Find where the given text appears and provide that cell's center as [x, y] coordinate. 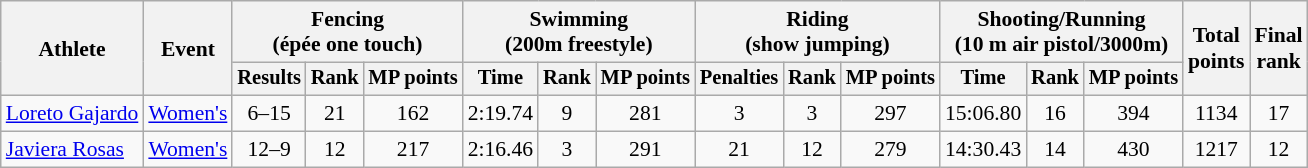
279 [890, 150]
Penalties [739, 79]
Swimming (200m freestyle) [579, 32]
12–9 [269, 150]
Event [188, 48]
Riding (show jumping) [818, 32]
Fencing (épée one touch) [347, 32]
Finalrank [1279, 48]
15:06.80 [983, 114]
394 [1134, 114]
2:19.74 [500, 114]
217 [412, 150]
14:30.43 [983, 150]
430 [1134, 150]
Totalpoints [1216, 48]
16 [1055, 114]
291 [646, 150]
1134 [1216, 114]
297 [890, 114]
162 [412, 114]
14 [1055, 150]
2:16.46 [500, 150]
1217 [1216, 150]
Javiera Rosas [72, 150]
17 [1279, 114]
281 [646, 114]
Results [269, 79]
9 [567, 114]
Loreto Gajardo [72, 114]
Shooting/Running(10 m air pistol/3000m) [1062, 32]
Athlete [72, 48]
6–15 [269, 114]
